For the text-containing cell, return its midpoint in (X, Y) coordinate format. 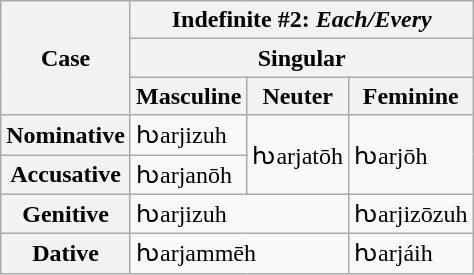
ƕarjammēh (239, 254)
Masculine (188, 96)
Nominative (66, 135)
Feminine (411, 96)
ƕarjáih (411, 254)
Neuter (298, 96)
ƕarjizōzuh (411, 214)
ƕarjōh (411, 154)
Genitive (66, 214)
Indefinite #2: Each/Every (301, 20)
Singular (301, 58)
Accusative (66, 174)
ƕarjanōh (188, 174)
ƕarjatōh (298, 154)
Dative (66, 254)
Case (66, 58)
